Identify which cell holds the provided text, then report its [x, y] central coordinate. 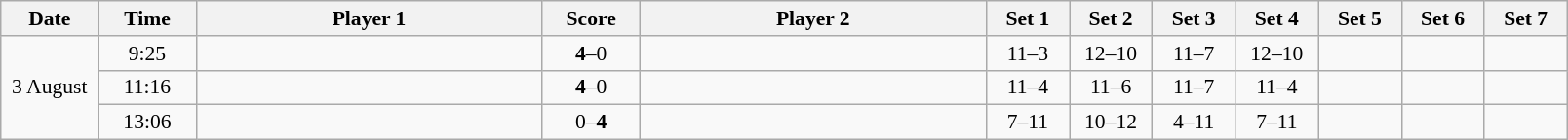
Date [50, 18]
Player 1 [369, 18]
Player 2 [813, 18]
Set 2 [1110, 18]
13:06 [147, 122]
Set 5 [1359, 18]
3 August [50, 87]
Set 3 [1194, 18]
11–3 [1028, 53]
Set 1 [1028, 18]
Set 7 [1525, 18]
0–4 [591, 122]
9:25 [147, 53]
4–11 [1194, 122]
10–12 [1110, 122]
Score [591, 18]
Time [147, 18]
11–6 [1110, 87]
Set 6 [1443, 18]
11:16 [147, 87]
Set 4 [1277, 18]
